From the cell containing the given text, extract its center point as (X, Y) coordinate. 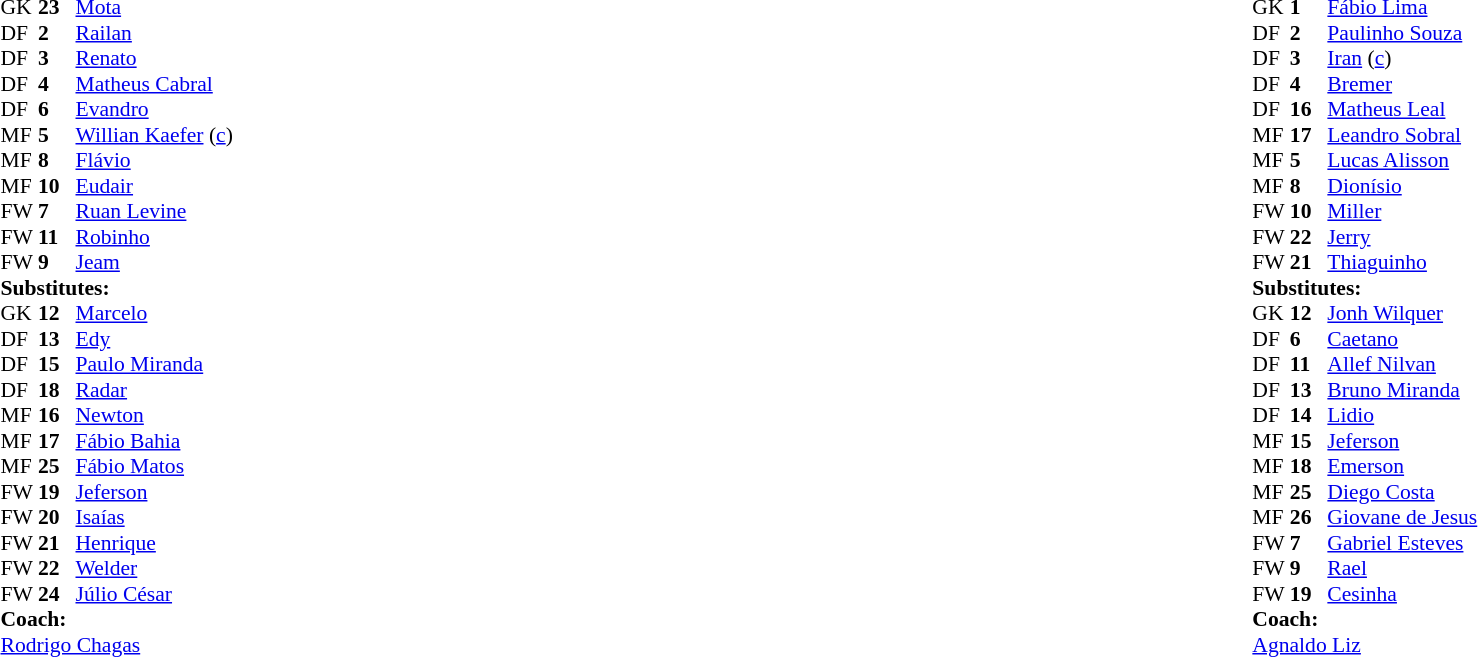
Newton (154, 415)
Rael (1402, 569)
Júlio César (154, 594)
Lucas Alisson (1402, 161)
Eudair (154, 186)
Jonh Wilquer (1402, 313)
Dionísio (1402, 186)
14 (1309, 415)
Willian Kaefer (c) (154, 135)
Railan (154, 33)
Iran (c) (1402, 59)
Marcelo (154, 313)
Flávio (154, 161)
Paulo Miranda (154, 365)
Bremer (1402, 84)
Gabriel Esteves (1402, 543)
Evandro (154, 109)
Welder (154, 569)
Renato (154, 59)
Diego Costa (1402, 492)
Caetano (1402, 339)
Henrique (154, 543)
Jerry (1402, 237)
Lidio (1402, 415)
Miller (1402, 211)
26 (1309, 517)
Paulinho Souza (1402, 33)
Ruan Levine (154, 211)
Robinho (154, 237)
Allef Nilvan (1402, 365)
Jeam (154, 263)
Fábio Matos (154, 467)
Fábio Bahia (154, 441)
Emerson (1402, 467)
20 (57, 517)
24 (57, 594)
Bruno Miranda (1402, 390)
Edy (154, 339)
Cesinha (1402, 594)
Isaías (154, 517)
Radar (154, 390)
Giovane de Jesus (1402, 517)
Leandro Sobral (1402, 135)
Matheus Leal (1402, 109)
Thiaguinho (1402, 263)
Matheus Cabral (154, 84)
